Search for the cell housing the specified text and yield its (X, Y) center coordinate. 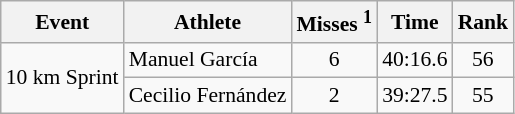
2 (334, 96)
Athlete (208, 22)
Cecilio Fernández (208, 96)
6 (334, 60)
Rank (484, 22)
40:16.6 (414, 60)
56 (484, 60)
Misses 1 (334, 22)
55 (484, 96)
39:27.5 (414, 96)
Event (62, 22)
10 km Sprint (62, 78)
Time (414, 22)
Manuel García (208, 60)
